Scan for the cell matching the given text and deliver its (X, Y) coordinate at center. 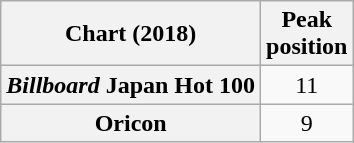
Peakposition (307, 34)
Chart (2018) (131, 34)
Oricon (131, 123)
Billboard Japan Hot 100 (131, 85)
11 (307, 85)
9 (307, 123)
